Provide the [x, y] coordinate of the cell's center where the given text is located.  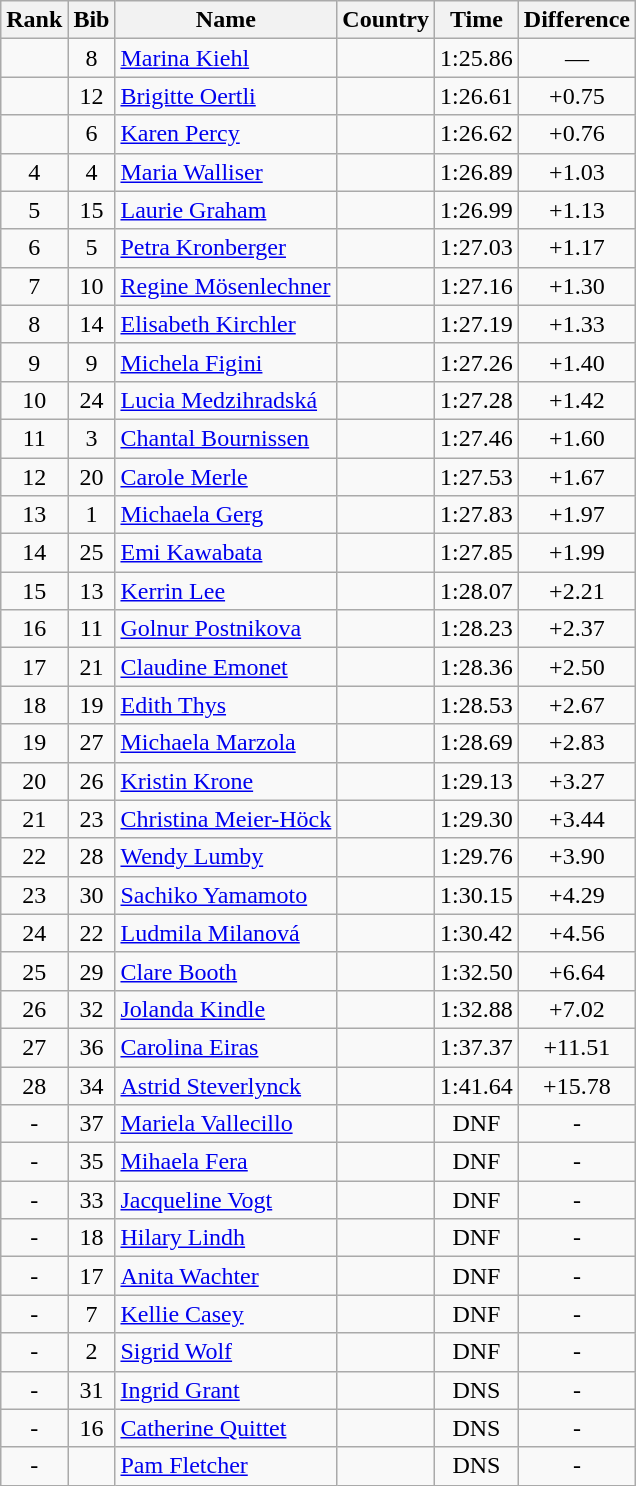
1:29.13 [477, 781]
1:27.28 [477, 400]
1:41.64 [477, 1085]
+1.97 [576, 515]
+15.78 [576, 1085]
Edith Thys [226, 705]
Emi Kawabata [226, 553]
Name [226, 20]
Claudine Emonet [226, 667]
Catherine Quittet [226, 1428]
+1.13 [576, 210]
1:26.99 [477, 210]
1:26.62 [477, 134]
1:28.69 [477, 743]
31 [92, 1390]
Kristin Krone [226, 781]
+3.90 [576, 857]
Kellie Casey [226, 1314]
Lucia Medzihradská [226, 400]
+3.44 [576, 819]
Michaela Gerg [226, 515]
Rank [34, 20]
1:27.46 [477, 438]
35 [92, 1162]
1:30.42 [477, 933]
1:27.16 [477, 286]
Astrid Steverlynck [226, 1085]
1:32.50 [477, 971]
Jacqueline Vogt [226, 1200]
1:32.88 [477, 1009]
Ingrid Grant [226, 1390]
Anita Wachter [226, 1276]
+1.03 [576, 172]
+1.33 [576, 324]
Brigitte Oertli [226, 96]
Carole Merle [226, 477]
+1.30 [576, 286]
Mihaela Fera [226, 1162]
1:27.83 [477, 515]
+11.51 [576, 1047]
+1.60 [576, 438]
1:27.53 [477, 477]
+1.40 [576, 362]
+0.76 [576, 134]
+4.56 [576, 933]
1:26.61 [477, 96]
Maria Walliser [226, 172]
1:27.03 [477, 248]
+1.67 [576, 477]
37 [92, 1124]
Time [477, 20]
1:26.89 [477, 172]
Chantal Bournissen [226, 438]
1:25.86 [477, 58]
1:29.76 [477, 857]
+4.29 [576, 895]
1:37.37 [477, 1047]
Golnur Postnikova [226, 629]
Bib [92, 20]
1:28.53 [477, 705]
+3.27 [576, 781]
Jolanda Kindle [226, 1009]
+2.21 [576, 591]
1:29.30 [477, 819]
Pam Fletcher [226, 1466]
Petra Kronberger [226, 248]
+2.83 [576, 743]
Country [386, 20]
30 [92, 895]
Mariela Vallecillo [226, 1124]
Carolina Eiras [226, 1047]
1 [92, 515]
36 [92, 1047]
Michela Figini [226, 362]
Hilary Lindh [226, 1238]
32 [92, 1009]
1:30.15 [477, 895]
1:28.23 [477, 629]
Difference [576, 20]
3 [92, 438]
Marina Kiehl [226, 58]
+1.17 [576, 248]
Kerrin Lee [226, 591]
Michaela Marzola [226, 743]
Laurie Graham [226, 210]
Clare Booth [226, 971]
Karen Percy [226, 134]
33 [92, 1200]
1:27.85 [477, 553]
1:27.19 [477, 324]
+2.50 [576, 667]
Christina Meier-Höck [226, 819]
+1.99 [576, 553]
+2.67 [576, 705]
+6.64 [576, 971]
Regine Mösenlechner [226, 286]
1:28.36 [477, 667]
2 [92, 1352]
Wendy Lumby [226, 857]
29 [92, 971]
+1.42 [576, 400]
+7.02 [576, 1009]
Ludmila Milanová [226, 933]
34 [92, 1085]
+2.37 [576, 629]
1:27.26 [477, 362]
— [576, 58]
1:28.07 [477, 591]
Sigrid Wolf [226, 1352]
Elisabeth Kirchler [226, 324]
Sachiko Yamamoto [226, 895]
+0.75 [576, 96]
